Capture the cell that displays the provided text and extract its (x, y) central coordinate. 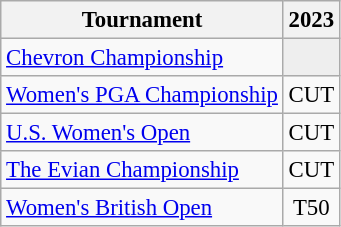
Chevron Championship (142, 58)
T50 (311, 208)
U.S. Women's Open (142, 133)
2023 (311, 20)
Women's British Open (142, 208)
Women's PGA Championship (142, 95)
The Evian Championship (142, 170)
Tournament (142, 20)
